From the cell containing the given text, extract its center point as [x, y] coordinate. 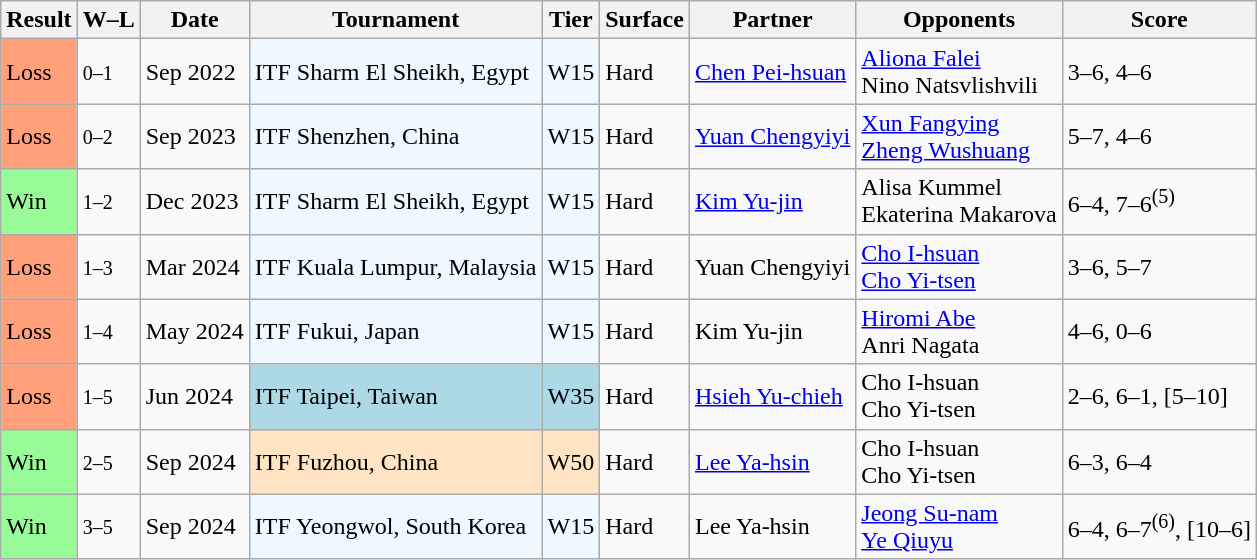
Hsieh Yu-chieh [772, 396]
1–5 [108, 396]
0–2 [108, 136]
6–4, 6–7(6), [10–6] [1159, 526]
1–4 [108, 332]
0–1 [108, 72]
W50 [571, 462]
Aliona Falei Nino Natsvlishvili [959, 72]
2–5 [108, 462]
W35 [571, 396]
Sep 2023 [194, 136]
Alisa Kummel Ekaterina Makarova [959, 202]
3–5 [108, 526]
Surface [645, 20]
Jeong Su-nam Ye Qiuyu [959, 526]
Result [39, 20]
ITF Taipei, Taiwan [396, 396]
Partner [772, 20]
Chen Pei-hsuan [772, 72]
4–6, 0–6 [1159, 332]
Sep 2022 [194, 72]
Xun Fangying Zheng Wushuang [959, 136]
May 2024 [194, 332]
3–6, 5–7 [1159, 266]
ITF Yeongwol, South Korea [396, 526]
Opponents [959, 20]
ITF Shenzhen, China [396, 136]
Mar 2024 [194, 266]
3–6, 4–6 [1159, 72]
Tier [571, 20]
Date [194, 20]
ITF Fuzhou, China [396, 462]
2–6, 6–1, [5–10] [1159, 396]
1–2 [108, 202]
Score [1159, 20]
Hiromi Abe Anri Nagata [959, 332]
ITF Fukui, Japan [396, 332]
ITF Kuala Lumpur, Malaysia [396, 266]
W–L [108, 20]
6–4, 7–6(5) [1159, 202]
Dec 2023 [194, 202]
1–3 [108, 266]
Tournament [396, 20]
6–3, 6–4 [1159, 462]
Jun 2024 [194, 396]
5–7, 4–6 [1159, 136]
